From the cell containing the given text, extract its center point as [X, Y] coordinate. 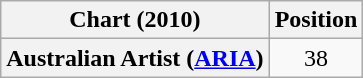
Australian Artist (ARIA) [135, 58]
Position [316, 20]
Chart (2010) [135, 20]
38 [316, 58]
